Determine the (X, Y) coordinate at the center of the cell enclosing the given text.  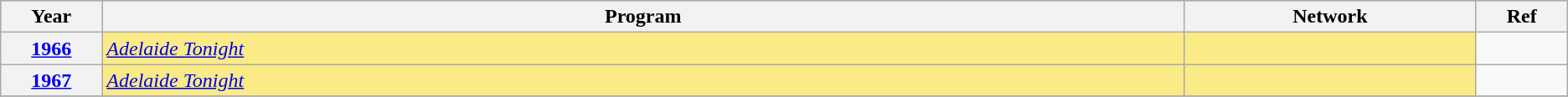
1966 (52, 48)
Year (52, 17)
Program (643, 17)
1967 (52, 80)
Ref (1521, 17)
Network (1330, 17)
